Determine the [x, y] coordinate at the center of the cell enclosing the given text.  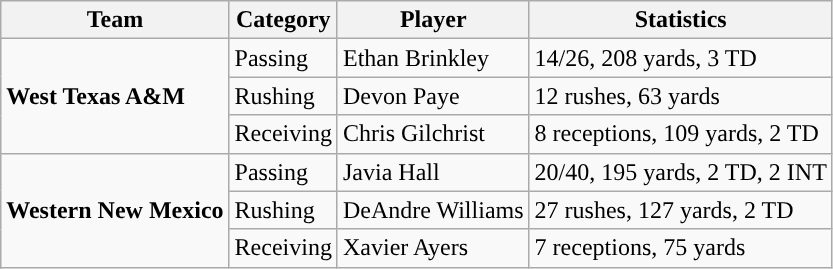
12 rushes, 63 yards [680, 96]
14/26, 208 yards, 3 TD [680, 58]
Javia Hall [433, 172]
27 rushes, 127 yards, 2 TD [680, 210]
Devon Paye [433, 96]
Team [115, 20]
Player [433, 20]
Category [283, 20]
7 receptions, 75 yards [680, 248]
20/40, 195 yards, 2 TD, 2 INT [680, 172]
Statistics [680, 20]
Western New Mexico [115, 210]
Chris Gilchrist [433, 134]
West Texas A&M [115, 96]
Xavier Ayers [433, 248]
DeAndre Williams [433, 210]
Ethan Brinkley [433, 58]
8 receptions, 109 yards, 2 TD [680, 134]
